Extract the [X, Y] coordinate from the center of the cell holding the provided text.  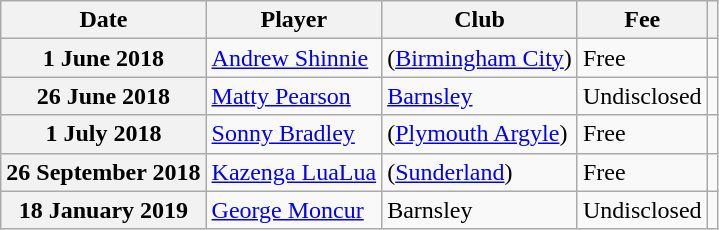
1 June 2018 [104, 58]
Date [104, 20]
Fee [642, 20]
(Birmingham City) [480, 58]
George Moncur [294, 210]
26 June 2018 [104, 96]
1 July 2018 [104, 134]
Player [294, 20]
Sonny Bradley [294, 134]
(Sunderland) [480, 172]
18 January 2019 [104, 210]
Matty Pearson [294, 96]
Andrew Shinnie [294, 58]
26 September 2018 [104, 172]
(Plymouth Argyle) [480, 134]
Club [480, 20]
Kazenga LuaLua [294, 172]
